Provide the (X, Y) coordinate of the cell's center where the given text is located.  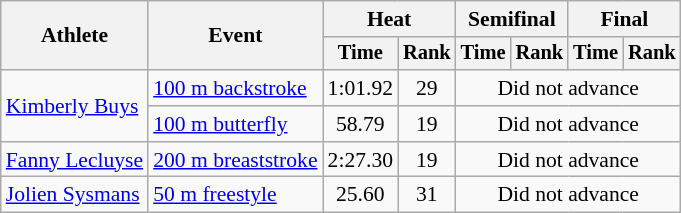
Kimberly Buys (74, 106)
Jolien Sysmans (74, 195)
25.60 (360, 195)
100 m butterfly (235, 124)
Semifinal (512, 19)
50 m freestyle (235, 195)
29 (427, 88)
2:27.30 (360, 160)
Fanny Lecluyse (74, 160)
Final (624, 19)
100 m backstroke (235, 88)
1:01.92 (360, 88)
58.79 (360, 124)
Heat (390, 19)
200 m breaststroke (235, 160)
Event (235, 36)
31 (427, 195)
Athlete (74, 36)
